Capture the cell that displays the provided text and extract its [X, Y] central coordinate. 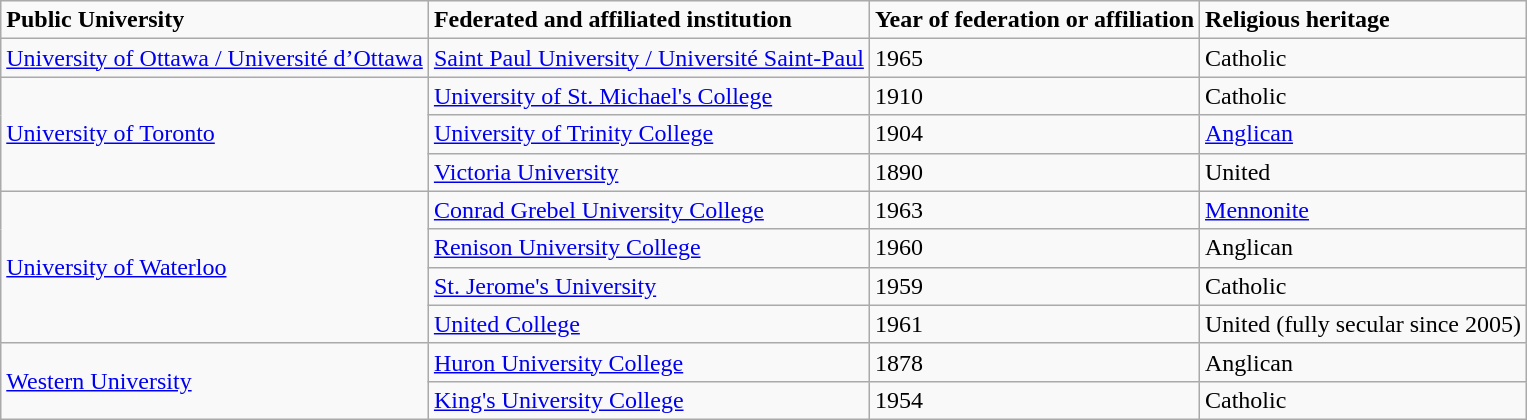
1904 [1034, 134]
1961 [1034, 324]
University of Trinity College [648, 134]
Year of federation or affiliation [1034, 20]
Religious heritage [1364, 20]
United (fully secular since 2005) [1364, 324]
Western University [215, 381]
United College [648, 324]
1890 [1034, 172]
Conrad Grebel University College [648, 210]
University of St. Michael's College [648, 96]
King's University College [648, 400]
Saint Paul University / Université Saint-Paul [648, 58]
1954 [1034, 400]
St. Jerome's University [648, 286]
1963 [1034, 210]
Victoria University [648, 172]
Mennonite [1364, 210]
1878 [1034, 362]
1960 [1034, 248]
Huron University College [648, 362]
University of Toronto [215, 134]
Public University [215, 20]
Federated and affiliated institution [648, 20]
University of Ottawa / Université d’Ottawa [215, 58]
University of Waterloo [215, 267]
1965 [1034, 58]
Renison University College [648, 248]
United [1364, 172]
1910 [1034, 96]
1959 [1034, 286]
